Scan for the cell matching the given text and deliver its (X, Y) coordinate at center. 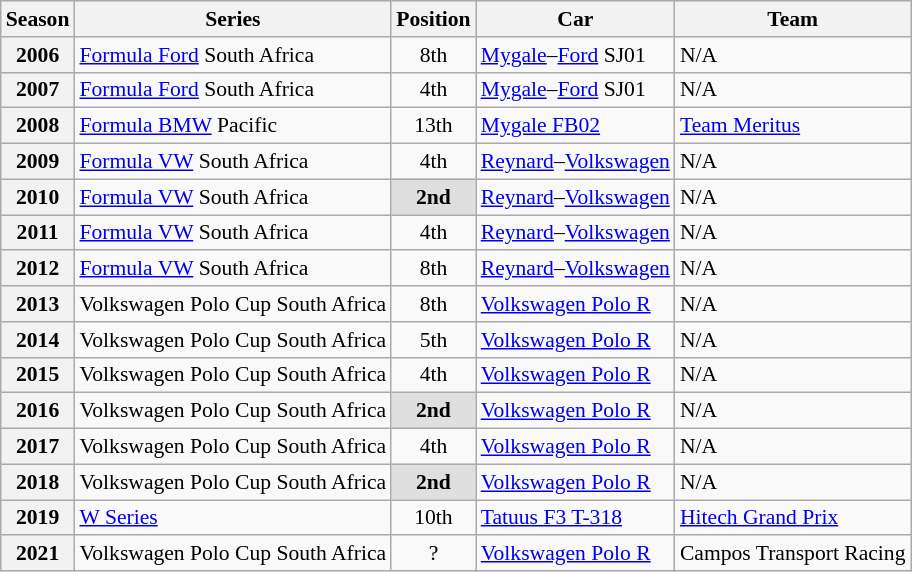
5th (433, 340)
13th (433, 126)
Series (232, 19)
? (433, 554)
W Series (232, 518)
Car (576, 19)
Mygale FB02 (576, 126)
2015 (38, 375)
2016 (38, 411)
2014 (38, 340)
2012 (38, 269)
Formula BMW Pacific (232, 126)
Position (433, 19)
Tatuus F3 T-318 (576, 518)
Campos Transport Racing (793, 554)
10th (433, 518)
2007 (38, 90)
Team Meritus (793, 126)
2019 (38, 518)
2008 (38, 126)
2010 (38, 197)
Team (793, 19)
Hitech Grand Prix (793, 518)
Season (38, 19)
2021 (38, 554)
2017 (38, 447)
2006 (38, 55)
2011 (38, 233)
2009 (38, 162)
2018 (38, 482)
2013 (38, 304)
